Determine the (X, Y) coordinate at the center of the cell enclosing the given text.  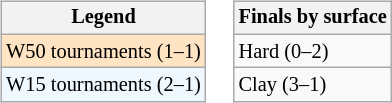
Finals by surface (313, 18)
Clay (3–1) (313, 85)
Hard (0–2) (313, 51)
W50 tournaments (1–1) (103, 51)
Legend (103, 18)
W15 tournaments (2–1) (103, 85)
